Scan for the cell matching the given text and deliver its (X, Y) coordinate at center. 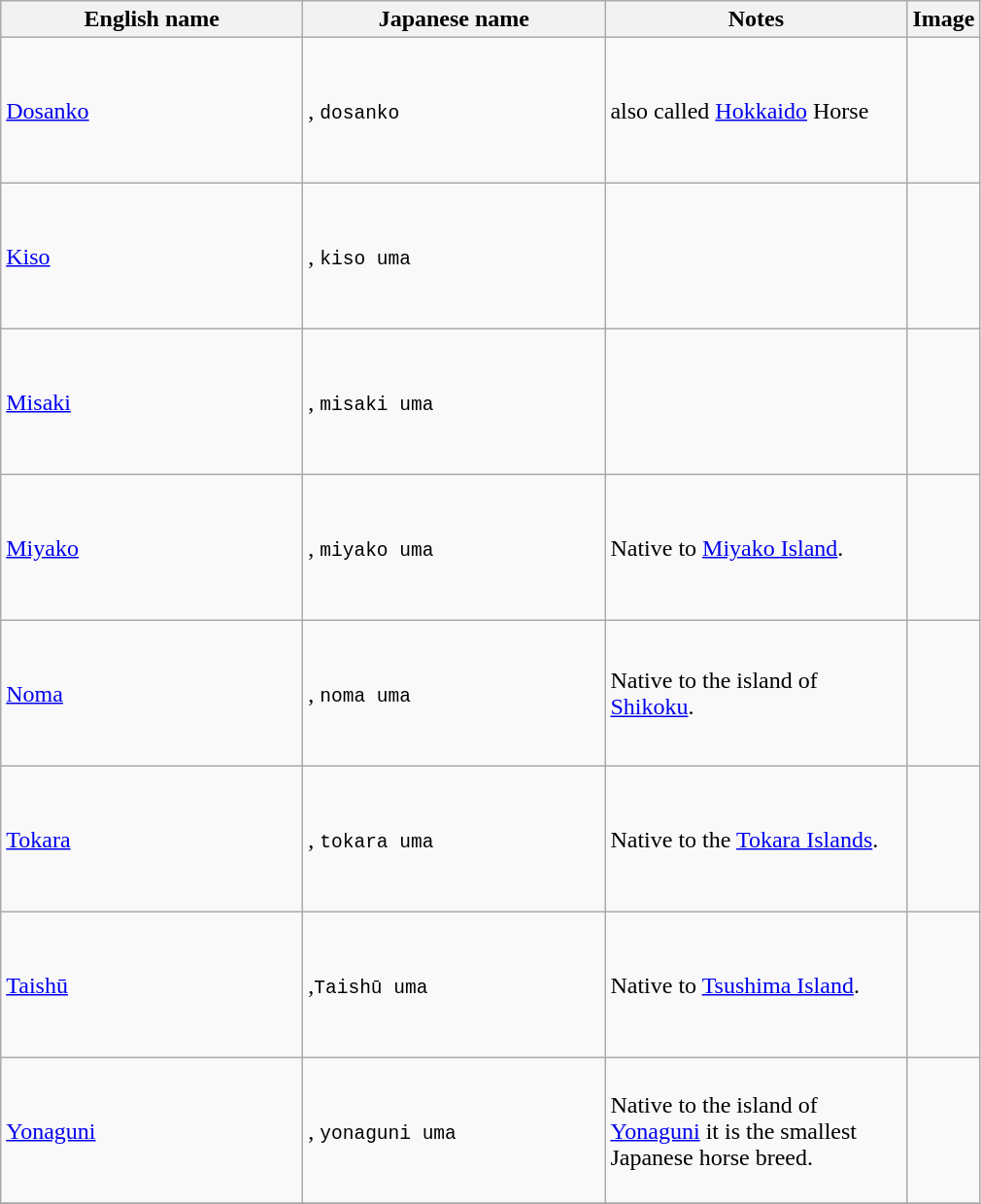
, kiso uma (455, 257)
Tokara (152, 840)
Kiso (152, 257)
, yonaguni uma (455, 1131)
Notes (756, 19)
Native to the island of Shikoku. (756, 694)
Yonaguni (152, 1131)
, dosanko (455, 111)
Dosanko (152, 111)
also called Hokkaido Horse (756, 111)
Native to the island of Yonaguni it is the smallest Japanese horse breed. (756, 1131)
Misaki (152, 402)
,Taishū uma (455, 985)
, miyako uma (455, 548)
, misaki uma (455, 402)
Noma (152, 694)
Image (944, 19)
Miyako (152, 548)
, noma uma (455, 694)
Native to Miyako Island. (756, 548)
Japanese name (455, 19)
Native to the Tokara Islands. (756, 840)
, tokara uma (455, 840)
English name (152, 19)
Native to Tsushima Island. (756, 985)
Taishū (152, 985)
